Pinpoint the cell where the given text exists, returning its (x, y) midpoint coordinate. 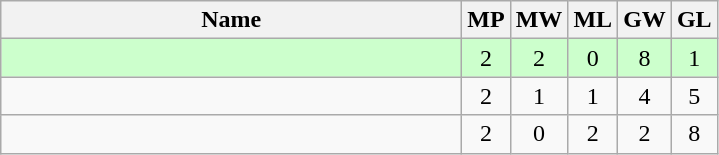
4 (645, 96)
Name (232, 20)
MW (539, 20)
GL (694, 20)
5 (694, 96)
MP (486, 20)
GW (645, 20)
ML (593, 20)
